Pinpoint the cell where the given text exists, returning its [X, Y] midpoint coordinate. 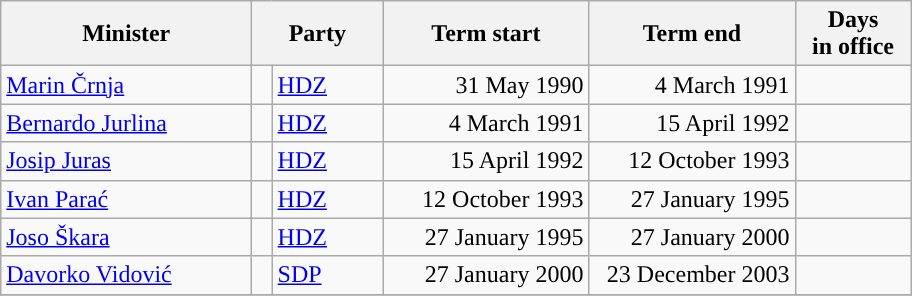
Ivan Parać [126, 199]
Josip Juras [126, 161]
Bernardo Jurlina [126, 123]
23 December 2003 [692, 275]
Minister [126, 34]
Party [318, 34]
Term end [692, 34]
Days in office [853, 34]
Davorko Vidović [126, 275]
31 May 1990 [486, 85]
SDP [328, 275]
Term start [486, 34]
Joso Škara [126, 237]
Marin Črnja [126, 85]
